Extract the [X, Y] coordinate from the center of the cell holding the provided text.  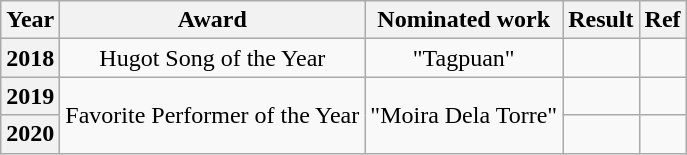
2018 [30, 58]
Ref [662, 20]
Hugot Song of the Year [212, 58]
2019 [30, 96]
Favorite Performer of the Year [212, 115]
Award [212, 20]
Result [601, 20]
2020 [30, 134]
"Moira Dela Torre" [464, 115]
"Tagpuan" [464, 58]
Year [30, 20]
Nominated work [464, 20]
